Provide the [x, y] coordinate of the cell's center where the given text is located.  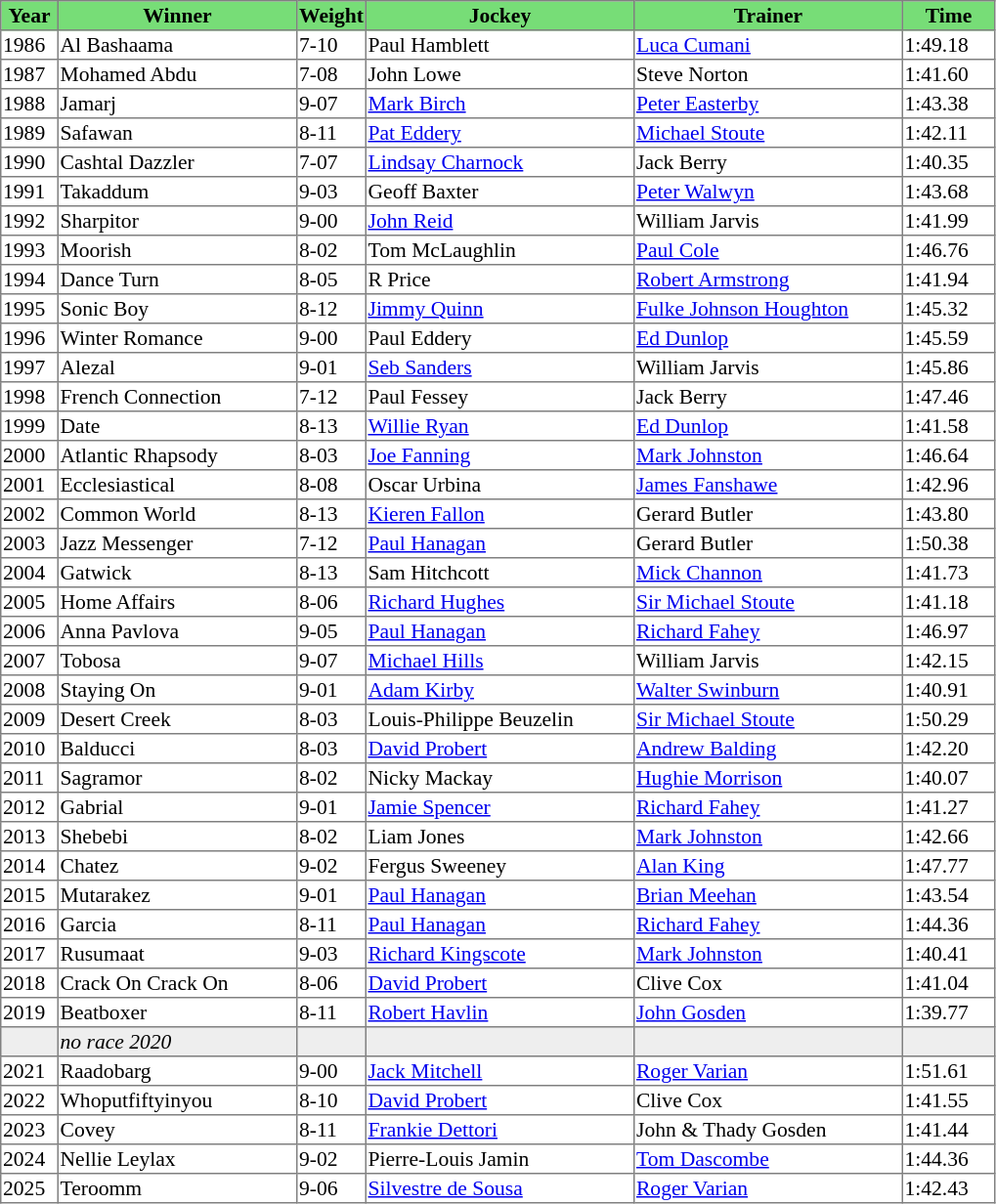
John Reid [499, 221]
1987 [29, 74]
2014 [29, 866]
1:42.66 [948, 837]
2021 [29, 1071]
Takaddum [177, 192]
1:41.94 [948, 279]
2018 [29, 983]
1:41.55 [948, 1100]
1:49.18 [948, 45]
Date [177, 426]
Paul Eddery [499, 338]
1991 [29, 192]
Garcia [177, 924]
1:46.76 [948, 250]
Luca Cumani [768, 45]
Staying On [177, 690]
2023 [29, 1130]
Tom McLaughlin [499, 250]
1:51.61 [948, 1071]
Michael Hills [499, 661]
Home Affairs [177, 602]
Andrew Balding [768, 749]
1:40.41 [948, 954]
Cashtal Dazzler [177, 162]
Jazz Messenger [177, 543]
Alezal [177, 367]
Nicky Mackay [499, 778]
1:43.38 [948, 104]
Paul Hamblett [499, 45]
1:45.86 [948, 367]
Jack Mitchell [499, 1071]
Jimmy Quinn [499, 309]
1:41.18 [948, 602]
Atlantic Rhapsody [177, 455]
8-12 [331, 309]
2006 [29, 631]
Joe Fanning [499, 455]
Lindsay Charnock [499, 162]
2022 [29, 1100]
Crack On Crack On [177, 983]
2025 [29, 1188]
Walter Swinburn [768, 690]
1995 [29, 309]
Richard Hughes [499, 602]
1:45.59 [948, 338]
1:45.32 [948, 309]
1:43.54 [948, 895]
Weight [331, 16]
2009 [29, 719]
Hughie Morrison [768, 778]
Winner [177, 16]
Robert Armstrong [768, 279]
2024 [29, 1159]
Louis-Philippe Beuzelin [499, 719]
1986 [29, 45]
8-05 [331, 279]
1:41.27 [948, 807]
Whoputfiftyinyou [177, 1100]
Anna Pavlova [177, 631]
2008 [29, 690]
Jamarj [177, 104]
9-05 [331, 631]
1996 [29, 338]
1:46.97 [948, 631]
Peter Walwyn [768, 192]
Tom Dascombe [768, 1159]
1:40.07 [948, 778]
2003 [29, 543]
Ecclesiastical [177, 485]
Mutarakez [177, 895]
Jamie Spencer [499, 807]
1:47.46 [948, 397]
Teroomm [177, 1188]
Kieren Fallon [499, 514]
1992 [29, 221]
7-07 [331, 162]
1:42.15 [948, 661]
1:46.64 [948, 455]
no race 2020 [177, 1042]
Shebebi [177, 837]
7-08 [331, 74]
1:41.99 [948, 221]
1997 [29, 367]
Alan King [768, 866]
2007 [29, 661]
Silvestre de Sousa [499, 1188]
Desert Creek [177, 719]
Paul Fessey [499, 397]
Peter Easterby [768, 104]
8-08 [331, 485]
Willie Ryan [499, 426]
Rusumaat [177, 954]
2010 [29, 749]
2019 [29, 1012]
Adam Kirby [499, 690]
Sharpitor [177, 221]
Mark Birch [499, 104]
Nellie Leylax [177, 1159]
2000 [29, 455]
Mick Channon [768, 573]
Sagramor [177, 778]
Mohamed Abdu [177, 74]
John Lowe [499, 74]
Seb Sanders [499, 367]
John & Thady Gosden [768, 1130]
Pat Eddery [499, 133]
1:43.68 [948, 192]
1988 [29, 104]
Al Bashaama [177, 45]
Frankie Dettori [499, 1130]
Paul Cole [768, 250]
Raadobarg [177, 1071]
Liam Jones [499, 837]
Richard Kingscote [499, 954]
1998 [29, 397]
1:42.20 [948, 749]
1:41.44 [948, 1130]
Pierre-Louis Jamin [499, 1159]
1:40.35 [948, 162]
7-10 [331, 45]
French Connection [177, 397]
2004 [29, 573]
2001 [29, 485]
James Fanshawe [768, 485]
2012 [29, 807]
1990 [29, 162]
Dance Turn [177, 279]
Jockey [499, 16]
Chatez [177, 866]
Balducci [177, 749]
2017 [29, 954]
Beatboxer [177, 1012]
2016 [29, 924]
Covey [177, 1130]
Moorish [177, 250]
2015 [29, 895]
Oscar Urbina [499, 485]
2013 [29, 837]
Winter Romance [177, 338]
Year [29, 16]
1:41.58 [948, 426]
Gatwick [177, 573]
Time [948, 16]
1:42.11 [948, 133]
Safawan [177, 133]
1:50.38 [948, 543]
8-10 [331, 1100]
1:41.73 [948, 573]
1989 [29, 133]
1:41.60 [948, 74]
1:40.91 [948, 690]
1:42.43 [948, 1188]
1:47.77 [948, 866]
1994 [29, 279]
John Gosden [768, 1012]
1:41.04 [948, 983]
1:50.29 [948, 719]
Robert Havlin [499, 1012]
1:39.77 [948, 1012]
1993 [29, 250]
Sonic Boy [177, 309]
Fergus Sweeney [499, 866]
Trainer [768, 16]
Gabrial [177, 807]
Steve Norton [768, 74]
2005 [29, 602]
9-06 [331, 1188]
Fulke Johnson Houghton [768, 309]
Common World [177, 514]
1:42.96 [948, 485]
2002 [29, 514]
2011 [29, 778]
1:43.80 [948, 514]
Sam Hitchcott [499, 573]
R Price [499, 279]
Geoff Baxter [499, 192]
Brian Meehan [768, 895]
1999 [29, 426]
Tobosa [177, 661]
Michael Stoute [768, 133]
